Locate the cell with the specified text and output its [x, y] center coordinate. 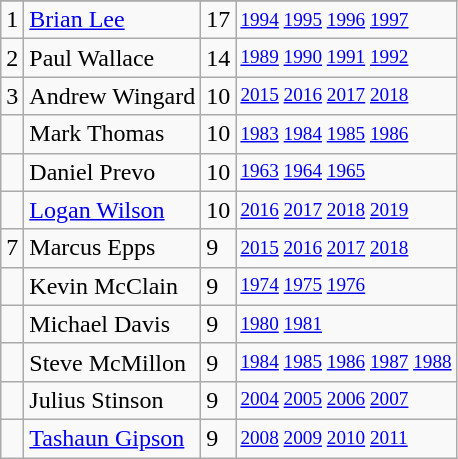
Tashaun Gipson [112, 438]
2 [12, 58]
7 [12, 248]
1984 1985 1986 1987 1988 [346, 362]
Logan Wilson [112, 210]
Michael Davis [112, 324]
Andrew Wingard [112, 96]
1963 1964 1965 [346, 172]
1994 1995 1996 1997 [346, 20]
3 [12, 96]
2008 2009 2010 2011 [346, 438]
1980 1981 [346, 324]
17 [218, 20]
Paul Wallace [112, 58]
Daniel Prevo [112, 172]
Kevin McClain [112, 286]
2016 2017 2018 2019 [346, 210]
Julius Stinson [112, 400]
Mark Thomas [112, 134]
1974 1975 1976 [346, 286]
Brian Lee [112, 20]
Marcus Epps [112, 248]
1 [12, 20]
Steve McMillon [112, 362]
1983 1984 1985 1986 [346, 134]
14 [218, 58]
1989 1990 1991 1992 [346, 58]
2004 2005 2006 2007 [346, 400]
